Determine the (X, Y) coordinate at the center of the cell enclosing the given text.  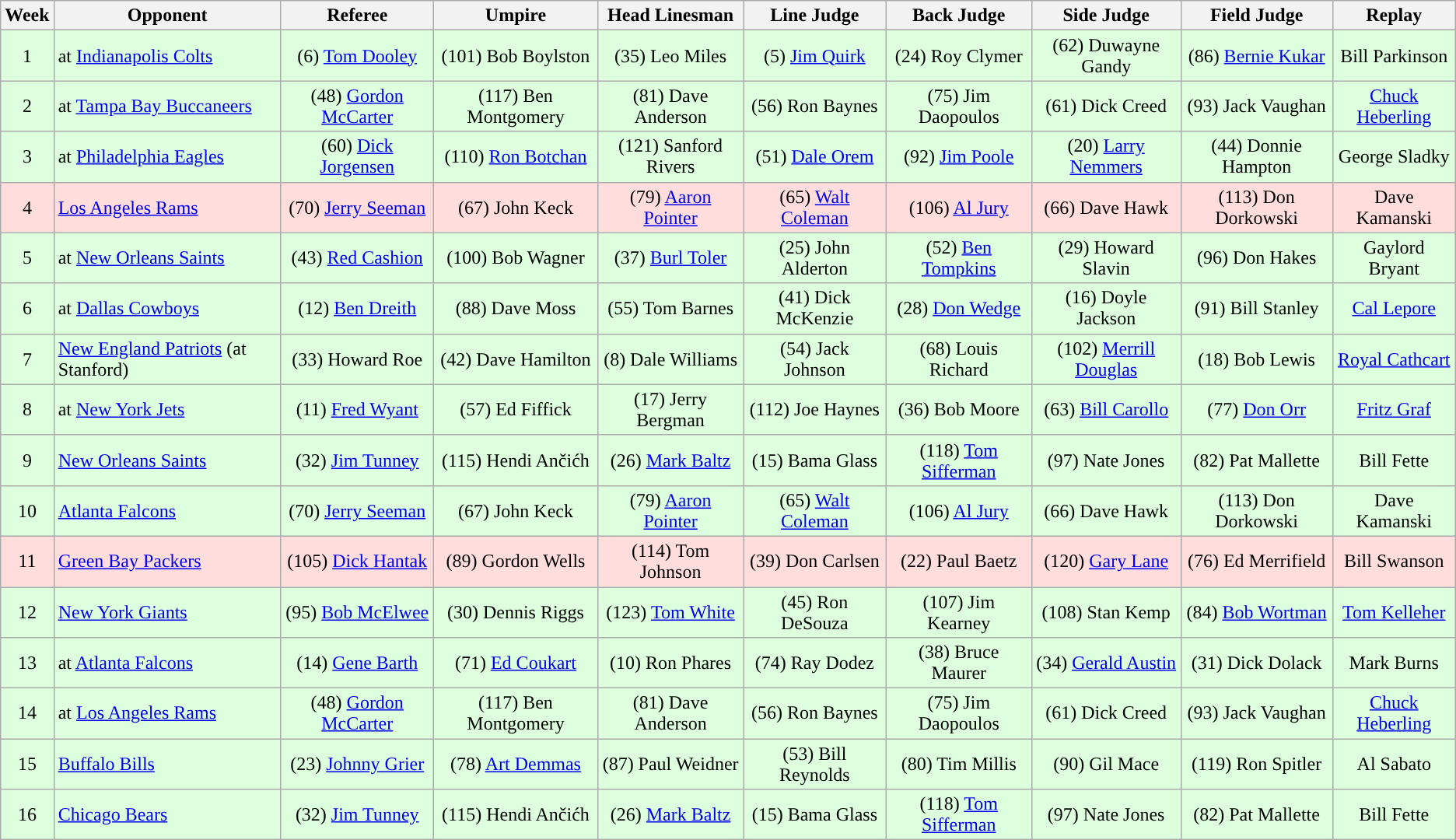
(77) Don Orr (1257, 409)
at New Orleans Saints (167, 258)
(8) Dale Williams (670, 359)
(33) Howard Roe (357, 359)
(36) Bob Moore (958, 409)
(102) Merrill Douglas (1106, 359)
(100) Bob Wagner (515, 258)
(63) Bill Carollo (1106, 409)
(6) Tom Dooley (357, 56)
Umpire (515, 16)
(38) Bruce Maurer (958, 663)
(43) Red Cashion (357, 258)
Bill Swanson (1394, 562)
Buffalo Bills (167, 764)
New England Patriots (at Stanford) (167, 359)
(92) Jim Poole (958, 157)
(121) Sanford Rivers (670, 157)
(68) Louis Richard (958, 359)
Mark Burns (1394, 663)
Bill Parkinson (1394, 56)
(17) Jerry Bergman (670, 409)
(62) Duwayne Gandy (1106, 56)
(107) Jim Kearney (958, 611)
(87) Paul Weidner (670, 764)
(23) Johnny Grier (357, 764)
at New York Jets (167, 409)
(57) Ed Fiffick (515, 409)
(44) Donnie Hampton (1257, 157)
(35) Leo Miles (670, 56)
(108) Stan Kemp (1106, 611)
(88) Dave Moss (515, 308)
1 (27, 56)
at Dallas Cowboys (167, 308)
Head Linesman (670, 16)
New Orleans Saints (167, 460)
(52) Ben Tompkins (958, 258)
(28) Don Wedge (958, 308)
12 (27, 611)
George Sladky (1394, 157)
(10) Ron Phares (670, 663)
3 (27, 157)
16 (27, 815)
Week (27, 16)
(91) Bill Stanley (1257, 308)
Referee (357, 16)
(18) Bob Lewis (1257, 359)
10 (27, 510)
(55) Tom Barnes (670, 308)
(86) Bernie Kukar (1257, 56)
(74) Ray Dodez (815, 663)
Gaylord Bryant (1394, 258)
8 (27, 409)
at Atlanta Falcons (167, 663)
Los Angeles Rams (167, 207)
(29) Howard Slavin (1106, 258)
Atlanta Falcons (167, 510)
4 (27, 207)
Side Judge (1106, 16)
(71) Ed Coukart (515, 663)
(45) Ron DeSouza (815, 611)
(5) Jim Quirk (815, 56)
(123) Tom White (670, 611)
6 (27, 308)
at Philadelphia Eagles (167, 157)
(14) Gene Barth (357, 663)
(53) Bill Reynolds (815, 764)
(39) Don Carlsen (815, 562)
2 (27, 106)
(80) Tim Millis (958, 764)
(54) Jack Johnson (815, 359)
Replay (1394, 16)
Green Bay Packers (167, 562)
(20) Larry Nemmers (1106, 157)
(30) Dennis Riggs (515, 611)
14 (27, 714)
Line Judge (815, 16)
(11) Fred Wyant (357, 409)
(96) Don Hakes (1257, 258)
(25) John Alderton (815, 258)
(112) Joe Haynes (815, 409)
11 (27, 562)
(101) Bob Boylston (515, 56)
(12) Ben Dreith (357, 308)
Al Sabato (1394, 764)
Chicago Bears (167, 815)
(60) Dick Jorgensen (357, 157)
(16) Doyle Jackson (1106, 308)
(95) Bob McElwee (357, 611)
(34) Gerald Austin (1106, 663)
13 (27, 663)
at Los Angeles Rams (167, 714)
(78) Art Demmas (515, 764)
(37) Burl Toler (670, 258)
Back Judge (958, 16)
at Tampa Bay Buccaneers (167, 106)
Fritz Graf (1394, 409)
9 (27, 460)
Royal Cathcart (1394, 359)
(120) Gary Lane (1106, 562)
(119) Ron Spitler (1257, 764)
(90) Gil Mace (1106, 764)
(89) Gordon Wells (515, 562)
(41) Dick McKenzie (815, 308)
(42) Dave Hamilton (515, 359)
(110) Ron Botchan (515, 157)
Cal Lepore (1394, 308)
Tom Kelleher (1394, 611)
(84) Bob Wortman (1257, 611)
New York Giants (167, 611)
(51) Dale Orem (815, 157)
Field Judge (1257, 16)
(105) Dick Hantak (357, 562)
(76) Ed Merrifield (1257, 562)
(114) Tom Johnson (670, 562)
(22) Paul Baetz (958, 562)
(24) Roy Clymer (958, 56)
5 (27, 258)
at Indianapolis Colts (167, 56)
Opponent (167, 16)
(31) Dick Dolack (1257, 663)
7 (27, 359)
15 (27, 764)
